Extract the (x, y) coordinate from the center of the cell holding the provided text.  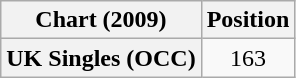
UK Singles (OCC) (101, 58)
Chart (2009) (101, 20)
Position (248, 20)
163 (248, 58)
